Detect which cell encompasses the target text, then output its [x, y] center coordinate. 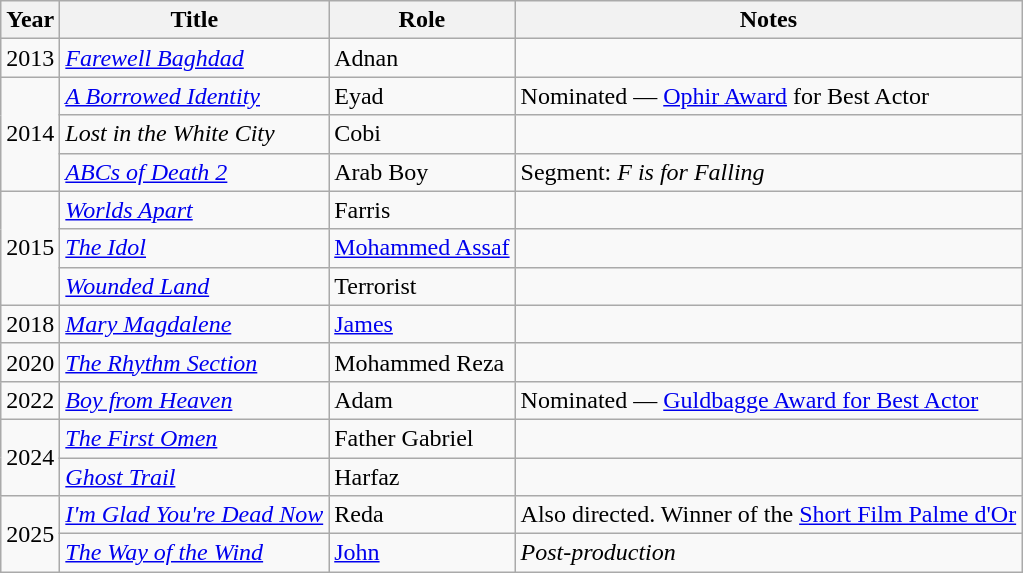
The First Omen [194, 438]
A Borrowed Identity [194, 96]
2025 [30, 534]
Mohammed Reza [422, 362]
Boy from Heaven [194, 400]
Post-production [768, 553]
2022 [30, 400]
Mary Magdalene [194, 324]
Notes [768, 20]
Adam [422, 400]
2015 [30, 248]
Harfaz [422, 477]
Segment: F is for Falling [768, 172]
The Way of the Wind [194, 553]
2018 [30, 324]
Role [422, 20]
Ghost Trail [194, 477]
Father Gabriel [422, 438]
2020 [30, 362]
Title [194, 20]
2013 [30, 58]
Terrorist [422, 286]
The Idol [194, 248]
ABCs of Death 2 [194, 172]
Mohammed Assaf [422, 248]
Farewell Baghdad [194, 58]
Lost in the White City [194, 134]
The Rhythm Section [194, 362]
Adnan [422, 58]
Cobi [422, 134]
Wounded Land [194, 286]
Year [30, 20]
Also directed. Winner of the Short Film Palme d'Or [768, 515]
Worlds Apart [194, 210]
John [422, 553]
James [422, 324]
2024 [30, 457]
Eyad [422, 96]
Arab Boy [422, 172]
Nominated — Guldbagge Award for Best Actor [768, 400]
Nominated — Ophir Award for Best Actor [768, 96]
Reda [422, 515]
2014 [30, 134]
Farris [422, 210]
I'm Glad You're Dead Now [194, 515]
